Determine the (x, y) coordinate at the center of the cell enclosing the given text.  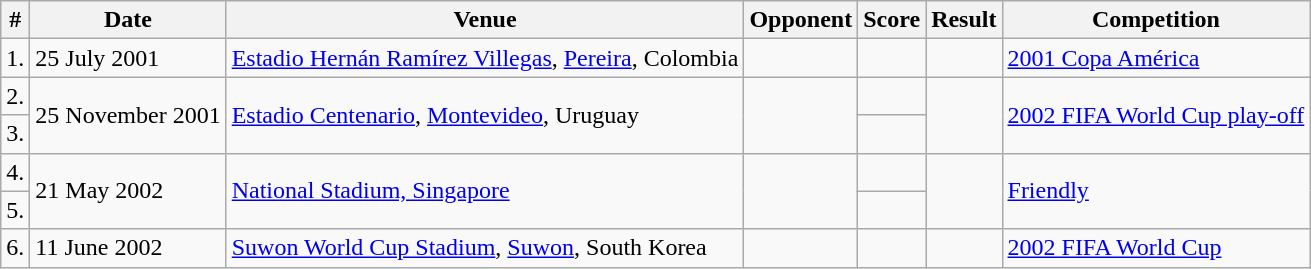
National Stadium, Singapore (485, 191)
Estadio Hernán Ramírez Villegas, Pereira, Colombia (485, 58)
2002 FIFA World Cup play-off (1156, 115)
25 July 2001 (128, 58)
Friendly (1156, 191)
Result (964, 20)
Score (892, 20)
2001 Copa América (1156, 58)
2. (16, 96)
Competition (1156, 20)
# (16, 20)
Opponent (801, 20)
1. (16, 58)
4. (16, 172)
6. (16, 248)
5. (16, 210)
25 November 2001 (128, 115)
21 May 2002 (128, 191)
Estadio Centenario, Montevideo, Uruguay (485, 115)
Suwon World Cup Stadium, Suwon, South Korea (485, 248)
Venue (485, 20)
11 June 2002 (128, 248)
Date (128, 20)
2002 FIFA World Cup (1156, 248)
3. (16, 134)
